Determine the (X, Y) coordinate at the center of the cell enclosing the given text.  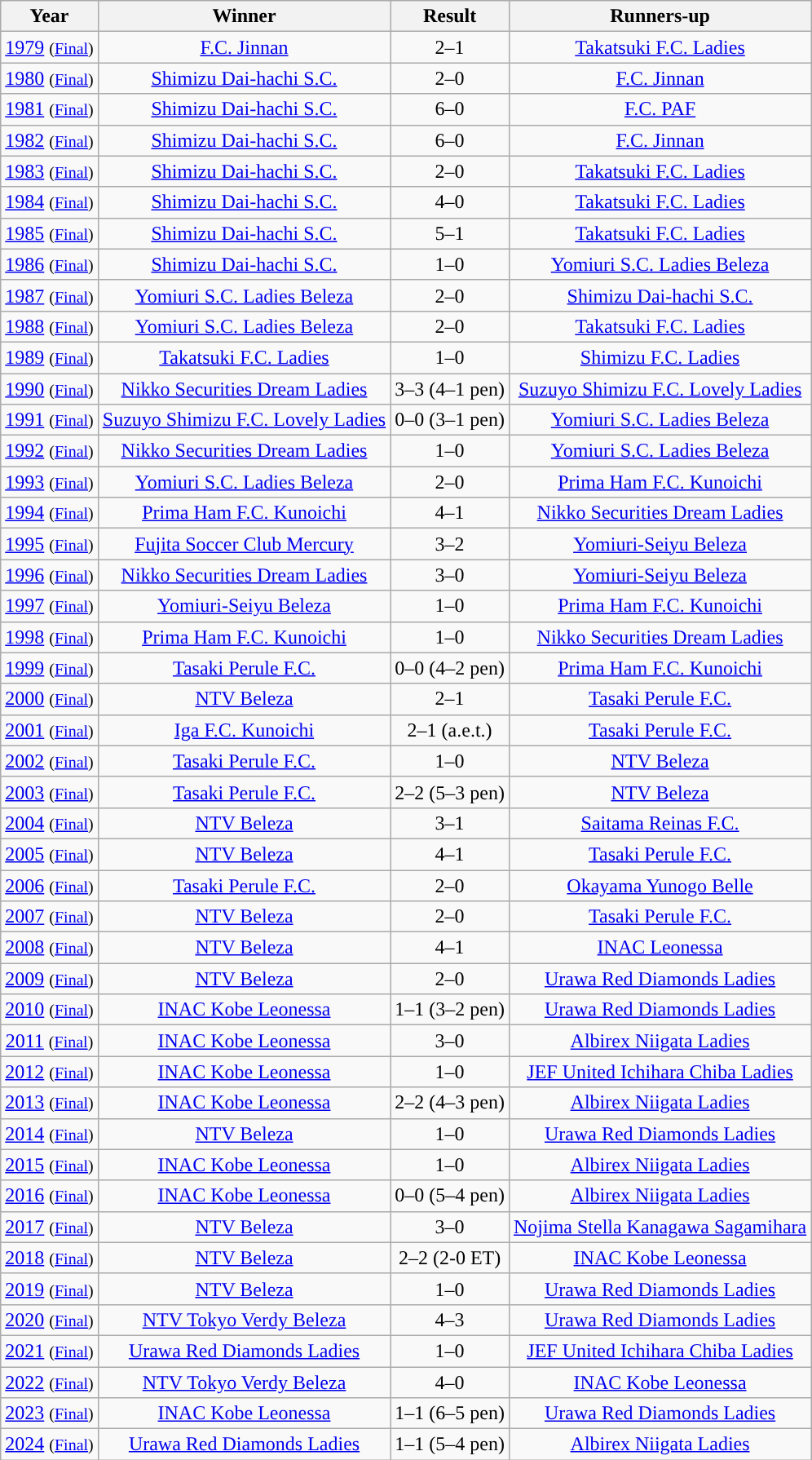
1981 (Final) (50, 109)
1998 (Final) (50, 637)
2–2 (2-0 ET) (450, 1258)
1–1 (5–4 pen) (450, 1445)
2010 (Final) (50, 1010)
1993 (Final) (50, 482)
1983 (Final) (50, 171)
Iga F.C. Kunoichi (244, 730)
Runners-up (660, 16)
Shimizu F.C. Ladies (660, 357)
2023 (Final) (50, 1414)
1990 (Final) (50, 389)
1988 (Final) (50, 326)
1989 (Final) (50, 357)
1999 (Final) (50, 668)
2017 (Final) (50, 1227)
1980 (Final) (50, 78)
2–2 (5–3 pen) (450, 792)
2022 (Final) (50, 1383)
2020 (Final) (50, 1320)
1996 (Final) (50, 575)
5–1 (450, 233)
1987 (Final) (50, 295)
0–0 (3–1 pen) (450, 420)
1985 (Final) (50, 233)
3–2 (450, 544)
1997 (Final) (50, 606)
2007 (Final) (50, 917)
1994 (Final) (50, 513)
0–0 (4–2 pen) (450, 668)
2–2 (4–3 pen) (450, 1103)
2012 (Final) (50, 1072)
2024 (Final) (50, 1445)
2011 (Final) (50, 1041)
2–1 (a.e.t.) (450, 730)
4–3 (450, 1320)
1982 (Final) (50, 140)
F.C. PAF (660, 109)
Winner (244, 16)
2009 (Final) (50, 979)
2001 (Final) (50, 730)
1–1 (6–5 pen) (450, 1414)
2014 (Final) (50, 1134)
2019 (Final) (50, 1289)
2008 (Final) (50, 948)
INAC Leonessa (660, 948)
1992 (Final) (50, 451)
2016 (Final) (50, 1196)
2013 (Final) (50, 1103)
1–1 (3–2 pen) (450, 1010)
2005 (Final) (50, 854)
2018 (Final) (50, 1258)
3–1 (450, 823)
Okayama Yunogo Belle (660, 885)
1986 (Final) (50, 264)
2003 (Final) (50, 792)
3–3 (4–1 pen) (450, 389)
2015 (Final) (50, 1165)
1984 (Final) (50, 202)
1979 (Final) (50, 47)
2002 (Final) (50, 761)
1991 (Final) (50, 420)
Saitama Reinas F.C. (660, 823)
Nojima Stella Kanagawa Sagamihara (660, 1227)
0–0 (5–4 pen) (450, 1196)
1995 (Final) (50, 544)
2004 (Final) (50, 823)
2000 (Final) (50, 699)
Fujita Soccer Club Mercury (244, 544)
2006 (Final) (50, 885)
2021 (Final) (50, 1351)
Year (50, 16)
Result (450, 16)
